Return the [x, y] coordinate for the center point of the cell that contains the specified text.  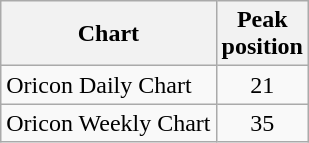
21 [262, 85]
35 [262, 123]
Chart [108, 34]
Oricon Weekly Chart [108, 123]
Oricon Daily Chart [108, 85]
Peakposition [262, 34]
